Determine the (x, y) coordinate at the center of the cell enclosing the given text.  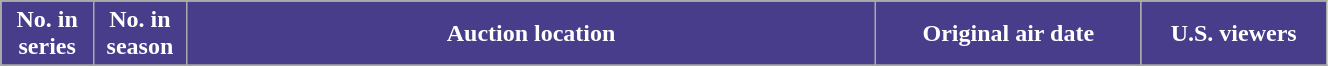
No. inseason (140, 34)
U.S. viewers (1234, 34)
Original air date (1008, 34)
Auction location (530, 34)
No. inseries (48, 34)
